Determine the [x, y] coordinate at the center of the cell enclosing the given text.  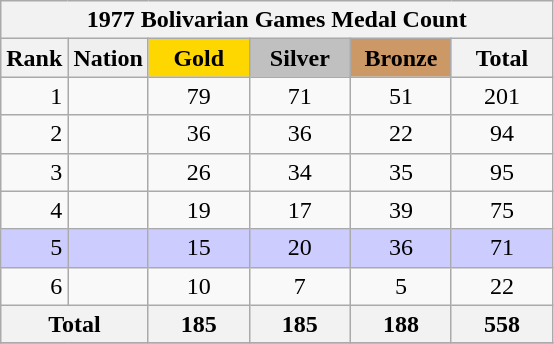
10 [198, 286]
2 [34, 134]
51 [400, 96]
1 [34, 96]
Silver [300, 58]
Rank [34, 58]
39 [400, 210]
3 [34, 172]
6 [34, 286]
15 [198, 248]
79 [198, 96]
95 [502, 172]
19 [198, 210]
7 [300, 286]
Bronze [400, 58]
75 [502, 210]
4 [34, 210]
1977 Bolivarian Games Medal Count [277, 20]
Gold [198, 58]
94 [502, 134]
20 [300, 248]
558 [502, 324]
34 [300, 172]
26 [198, 172]
Nation [108, 58]
201 [502, 96]
35 [400, 172]
17 [300, 210]
188 [400, 324]
